Find where the given text appears and provide that cell's center as [X, Y] coordinate. 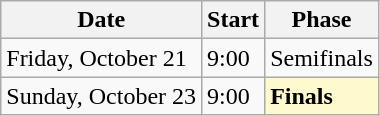
Sunday, October 23 [102, 96]
Date [102, 20]
Semifinals [322, 58]
Start [234, 20]
Phase [322, 20]
Friday, October 21 [102, 58]
Finals [322, 96]
